Return (x, y) of the center of cell containing provided text 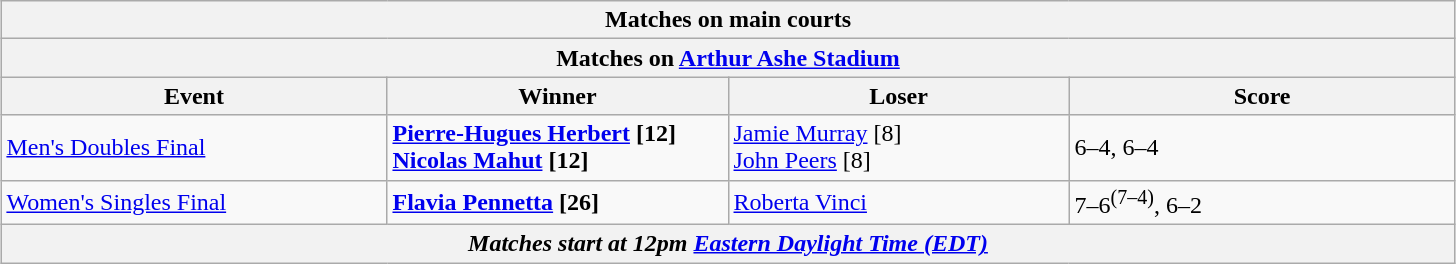
Event (194, 96)
6–4, 6–4 (1262, 148)
Jamie Murray [8] John Peers [8] (898, 148)
Roberta Vinci (898, 202)
Matches on Arthur Ashe Stadium (728, 58)
Men's Doubles Final (194, 148)
Winner (558, 96)
7–6(7–4), 6–2 (1262, 202)
Score (1262, 96)
Loser (898, 96)
Flavia Pennetta [26] (558, 202)
Matches on main courts (728, 20)
Women's Singles Final (194, 202)
Matches start at 12pm Eastern Daylight Time (EDT) (728, 244)
Pierre-Hugues Herbert [12] Nicolas Mahut [12] (558, 148)
